Extract the [x, y] coordinate from the center of the cell holding the provided text.  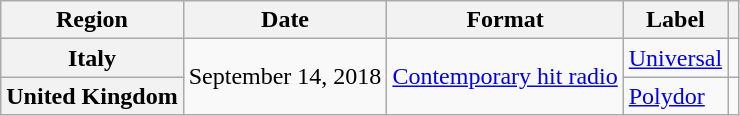
Italy [92, 58]
Format [505, 20]
Universal [675, 58]
Contemporary hit radio [505, 77]
Region [92, 20]
September 14, 2018 [285, 77]
Date [285, 20]
United Kingdom [92, 96]
Label [675, 20]
Polydor [675, 96]
